Determine the [X, Y] coordinate at the center of the cell enclosing the given text.  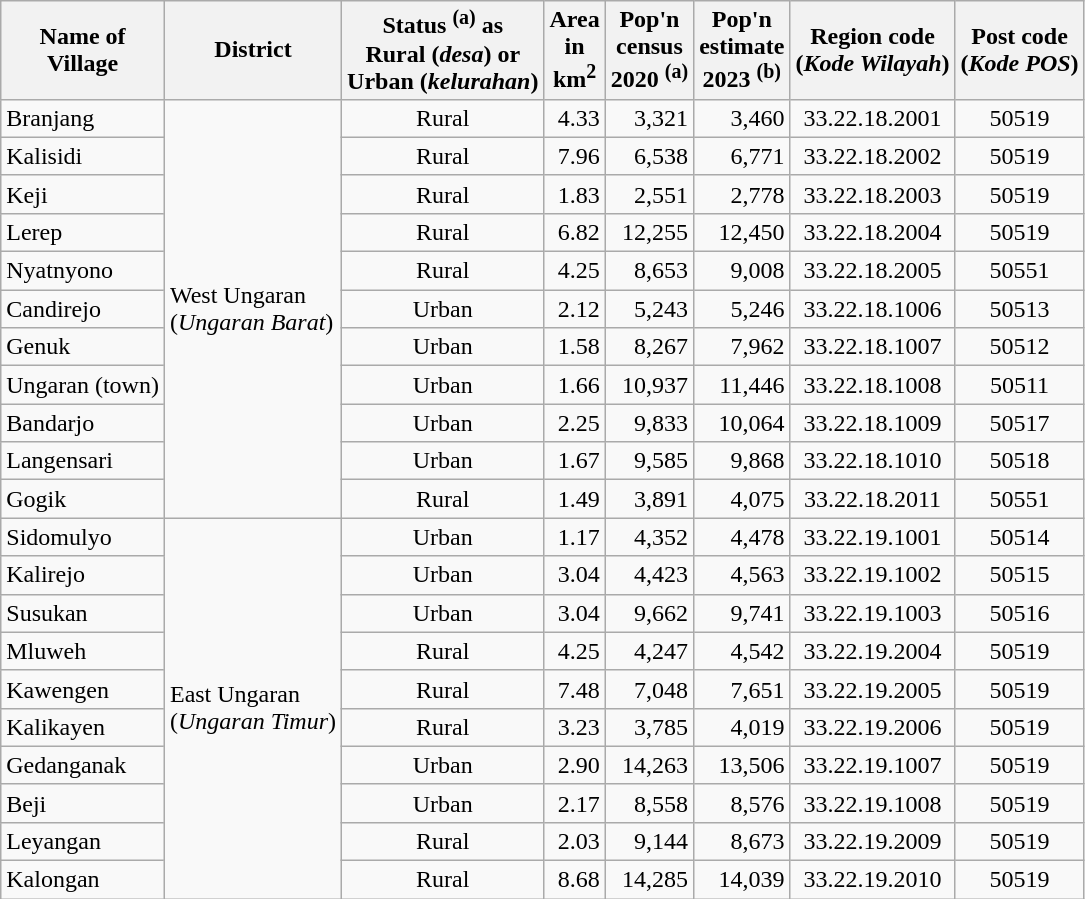
50518 [1020, 461]
District [252, 50]
12,255 [649, 232]
1.83 [574, 194]
West Ungaran(Ungaran Barat) [252, 308]
33.22.19.2006 [872, 727]
2.03 [574, 841]
7.48 [574, 689]
3,460 [742, 118]
Keji [83, 194]
7.96 [574, 156]
3,321 [649, 118]
5,246 [742, 309]
33.22.18.2003 [872, 194]
33.22.19.1003 [872, 613]
Susukan [83, 613]
6,538 [649, 156]
9,868 [742, 461]
Bandarjo [83, 423]
33.22.18.2002 [872, 156]
3,785 [649, 727]
7,962 [742, 347]
11,446 [742, 385]
33.22.18.1010 [872, 461]
12,450 [742, 232]
Pop'nestimate2023 (b) [742, 50]
14,263 [649, 765]
5,243 [649, 309]
Kalongan [83, 880]
50516 [1020, 613]
33.22.18.1008 [872, 385]
4.33 [574, 118]
50514 [1020, 537]
33.22.18.2001 [872, 118]
10,064 [742, 423]
4,563 [742, 575]
1.49 [574, 499]
10,937 [649, 385]
9,008 [742, 271]
33.22.18.1007 [872, 347]
Post code (Kode POS) [1020, 50]
Ungaran (town) [83, 385]
Beji [83, 803]
Kalirejo [83, 575]
9,662 [649, 613]
1.67 [574, 461]
Kalikayen [83, 727]
Sidomulyo [83, 537]
2.90 [574, 765]
4,019 [742, 727]
4,478 [742, 537]
Lerep [83, 232]
8,576 [742, 803]
Pop'ncensus2020 (a) [649, 50]
Candirejo [83, 309]
East Ungaran(Ungaran Timur) [252, 708]
33.22.19.2005 [872, 689]
8,558 [649, 803]
3.23 [574, 727]
33.22.18.2011 [872, 499]
9,833 [649, 423]
9,585 [649, 461]
33.22.18.1006 [872, 309]
14,285 [649, 880]
33.22.18.2005 [872, 271]
Kalisidi [83, 156]
33.22.18.2004 [872, 232]
2,778 [742, 194]
2,551 [649, 194]
9,144 [649, 841]
50513 [1020, 309]
4,542 [742, 651]
2.17 [574, 803]
4,423 [649, 575]
33.22.19.1008 [872, 803]
33.22.19.2010 [872, 880]
8,267 [649, 347]
2.25 [574, 423]
50515 [1020, 575]
1.66 [574, 385]
Nyatnyono [83, 271]
3,891 [649, 499]
50511 [1020, 385]
50517 [1020, 423]
Branjang [83, 118]
8,653 [649, 271]
Status (a) as Rural (desa) or Urban (kelurahan) [443, 50]
Name of Village [83, 50]
4,352 [649, 537]
50512 [1020, 347]
1.17 [574, 537]
7,048 [649, 689]
33.22.19.1001 [872, 537]
Kawengen [83, 689]
33.22.19.1007 [872, 765]
Gogik [83, 499]
Leyangan [83, 841]
14,039 [742, 880]
Genuk [83, 347]
2.12 [574, 309]
33.22.18.1009 [872, 423]
33.22.19.2004 [872, 651]
Region code (Kode Wilayah) [872, 50]
Langensari [83, 461]
6,771 [742, 156]
7,651 [742, 689]
33.22.19.1002 [872, 575]
9,741 [742, 613]
Areainkm2 [574, 50]
8.68 [574, 880]
4,075 [742, 499]
4,247 [649, 651]
13,506 [742, 765]
Mluweh [83, 651]
8,673 [742, 841]
Gedanganak [83, 765]
6.82 [574, 232]
1.58 [574, 347]
33.22.19.2009 [872, 841]
